Find where the given text appears and provide that cell's center as (X, Y) coordinate. 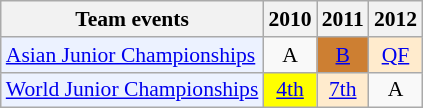
2010 (290, 19)
2012 (396, 19)
Asian Junior Championships (132, 55)
4th (290, 90)
2011 (343, 19)
QF (396, 55)
B (343, 55)
7th (343, 90)
World Junior Championships (132, 90)
Team events (132, 19)
